Capture the cell that displays the provided text and extract its [x, y] central coordinate. 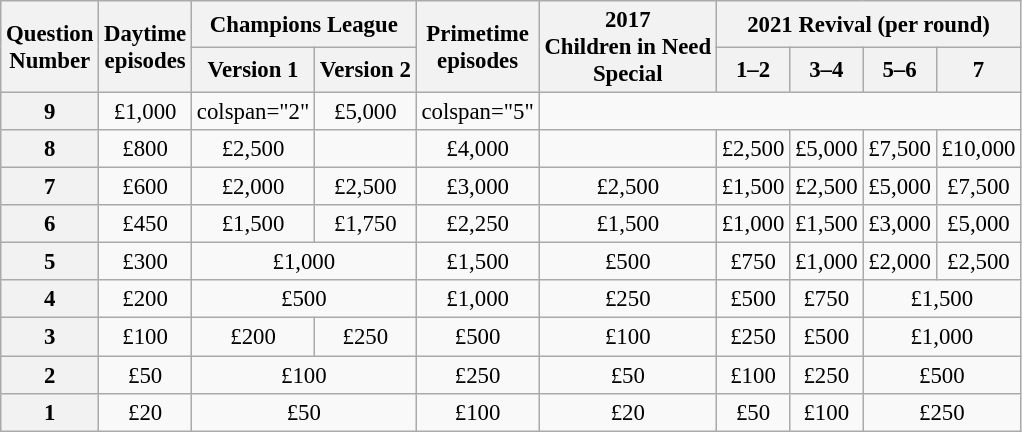
£600 [146, 187]
colspan="2" [254, 112]
£10,000 [978, 149]
£4,000 [478, 149]
£300 [146, 262]
£450 [146, 224]
2017Children in NeedSpecial [628, 47]
Version 1 [254, 70]
5 [50, 262]
2021 Revival (per round) [868, 24]
9 [50, 112]
1–2 [752, 70]
Champions League [304, 24]
3–4 [826, 70]
Version 2 [366, 70]
5–6 [900, 70]
£800 [146, 149]
8 [50, 149]
£1,750 [366, 224]
colspan="5" [478, 112]
4 [50, 299]
2 [50, 375]
Primetimeepisodes [478, 47]
£2,250 [478, 224]
QuestionNumber [50, 47]
6 [50, 224]
3 [50, 337]
Daytimeepisodes [146, 47]
1 [50, 412]
